Find where the given text appears and provide that cell's center as (x, y) coordinate. 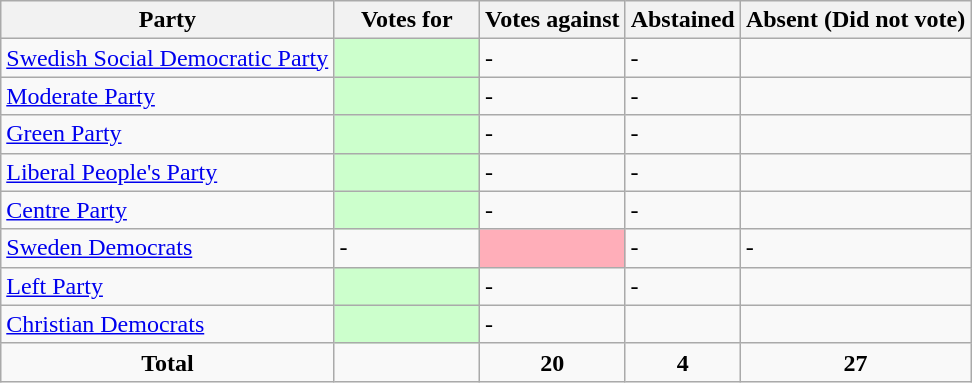
Total (168, 362)
Moderate Party (168, 96)
Christian Democrats (168, 324)
Absent (Did not vote) (856, 20)
Abstained (682, 20)
Green Party (168, 134)
27 (856, 362)
Swedish Social Democratic Party (168, 58)
Liberal People's Party (168, 172)
Centre Party (168, 210)
Votes against (553, 20)
Votes for (407, 20)
Left Party (168, 286)
4 (682, 362)
Party (168, 20)
Sweden Democrats (168, 248)
20 (553, 362)
